Scan for the cell matching the given text and deliver its [X, Y] coordinate at center. 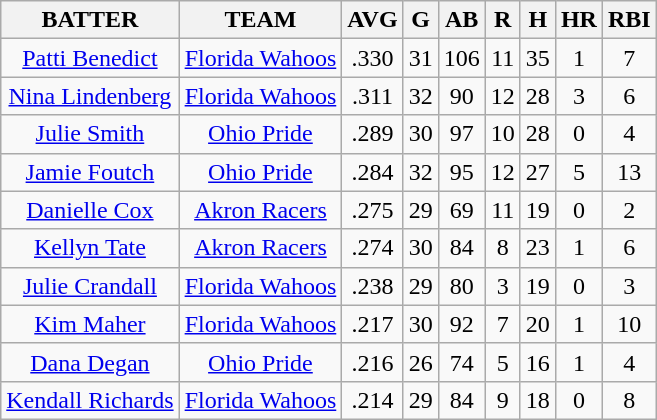
R [502, 20]
HR [578, 20]
TEAM [260, 20]
.274 [372, 248]
18 [538, 400]
74 [462, 362]
16 [538, 362]
Dana Degan [90, 362]
92 [462, 324]
AB [462, 20]
95 [462, 172]
.311 [372, 96]
RBI [629, 20]
26 [420, 362]
Julie Crandall [90, 286]
.289 [372, 134]
20 [538, 324]
Patti Benedict [90, 58]
.330 [372, 58]
BATTER [90, 20]
90 [462, 96]
Kim Maher [90, 324]
.238 [372, 286]
69 [462, 210]
AVG [372, 20]
Kendall Richards [90, 400]
Jamie Foutch [90, 172]
9 [502, 400]
35 [538, 58]
H [538, 20]
Nina Lindenberg [90, 96]
.284 [372, 172]
2 [629, 210]
G [420, 20]
13 [629, 172]
106 [462, 58]
97 [462, 134]
.216 [372, 362]
31 [420, 58]
Kellyn Tate [90, 248]
.214 [372, 400]
.217 [372, 324]
23 [538, 248]
80 [462, 286]
27 [538, 172]
Julie Smith [90, 134]
Danielle Cox [90, 210]
.275 [372, 210]
